Extract the [X, Y] coordinate from the center of the cell holding the provided text.  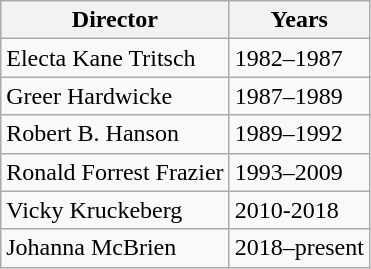
Director [115, 20]
1993–2009 [299, 172]
Vicky Kruckeberg [115, 210]
Ronald Forrest Frazier [115, 172]
1989–1992 [299, 134]
2018–present [299, 248]
Greer Hardwicke [115, 96]
1982–1987 [299, 58]
Johanna McBrien [115, 248]
Electa Kane Tritsch [115, 58]
Robert B. Hanson [115, 134]
1987–1989 [299, 96]
Years [299, 20]
2010-2018 [299, 210]
